Scan for the cell matching the given text and deliver its [X, Y] coordinate at center. 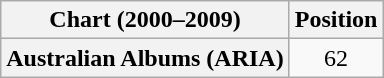
Australian Albums (ARIA) [145, 58]
Chart (2000–2009) [145, 20]
62 [336, 58]
Position [336, 20]
